Provide the [x, y] coordinate of the cell's center where the given text is located.  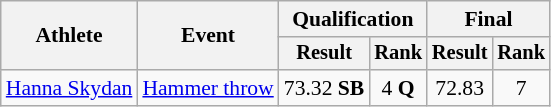
73.32 SB [324, 88]
Athlete [70, 36]
Qualification [353, 19]
Hanna Skydan [70, 88]
7 [521, 88]
Final [488, 19]
Event [208, 36]
72.83 [460, 88]
Hammer throw [208, 88]
4 Q [398, 88]
